Pinpoint the cell where the given text exists, returning its (X, Y) midpoint coordinate. 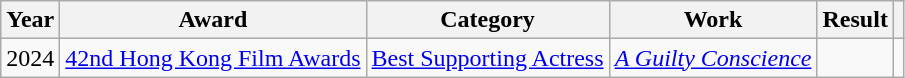
Category (488, 20)
A Guilty Conscience (713, 58)
Work (713, 20)
Result (855, 20)
42nd Hong Kong Film Awards (213, 58)
Award (213, 20)
Best Supporting Actress (488, 58)
Year (30, 20)
2024 (30, 58)
